Search for the cell housing the specified text and yield its (X, Y) center coordinate. 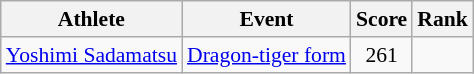
Yoshimi Sadamatsu (92, 55)
Rank (442, 19)
Athlete (92, 19)
Dragon-tiger form (266, 55)
261 (382, 55)
Score (382, 19)
Event (266, 19)
